Extract the [x, y] coordinate from the center of the cell holding the provided text.  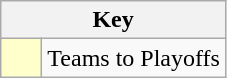
Key [114, 20]
Teams to Playoffs [134, 58]
